Pinpoint the cell where the given text exists, returning its (X, Y) midpoint coordinate. 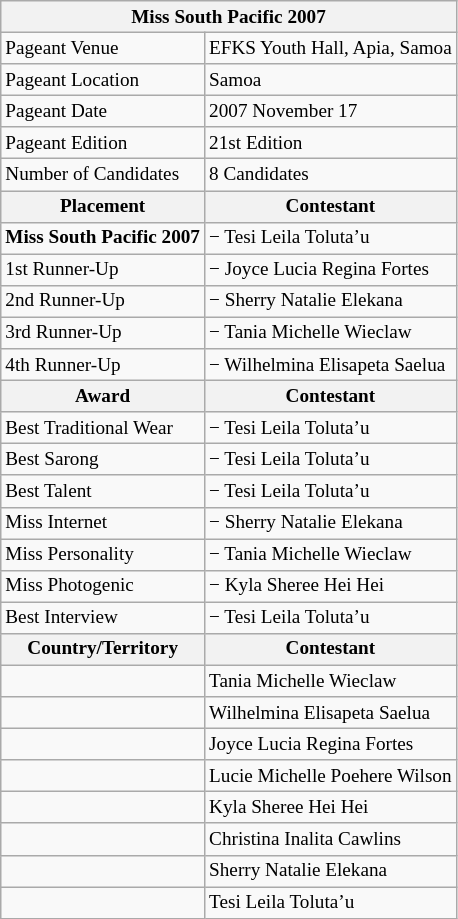
2007 November 17 (331, 111)
Pageant Location (103, 80)
Number of Candidates (103, 175)
21st Edition (331, 143)
Miss Personality (103, 554)
Wilhelmina Elisapeta Saelua (331, 713)
Best Traditional Wear (103, 428)
Joyce Lucia Regina Fortes (331, 744)
Tesi Leila Toluta’u (331, 902)
Pageant Date (103, 111)
Country/Territory (103, 649)
Best Sarong (103, 460)
Pageant Edition (103, 143)
− Kyla Sheree Hei Hei (331, 586)
Miss Photogenic (103, 586)
Pageant Venue (103, 48)
Placement (103, 206)
1st Runner-Up (103, 270)
Best Talent (103, 491)
− Wilhelmina Elisapeta Saelua (331, 365)
4th Runner-Up (103, 365)
Kyla Sheree Hei Hei (331, 808)
8 Candidates (331, 175)
Christina Inalita Cawlins (331, 839)
2nd Runner-Up (103, 301)
Samoa (331, 80)
Lucie Michelle Poehere Wilson (331, 776)
EFKS Youth Hall, Apia, Samoa (331, 48)
Award (103, 396)
Sherry Natalie Elekana (331, 871)
Miss Internet (103, 523)
3rd Runner-Up (103, 333)
Best Interview (103, 618)
− Joyce Lucia Regina Fortes (331, 270)
Tania Michelle Wieclaw (331, 681)
